Scan for the cell matching the given text and deliver its (X, Y) coordinate at center. 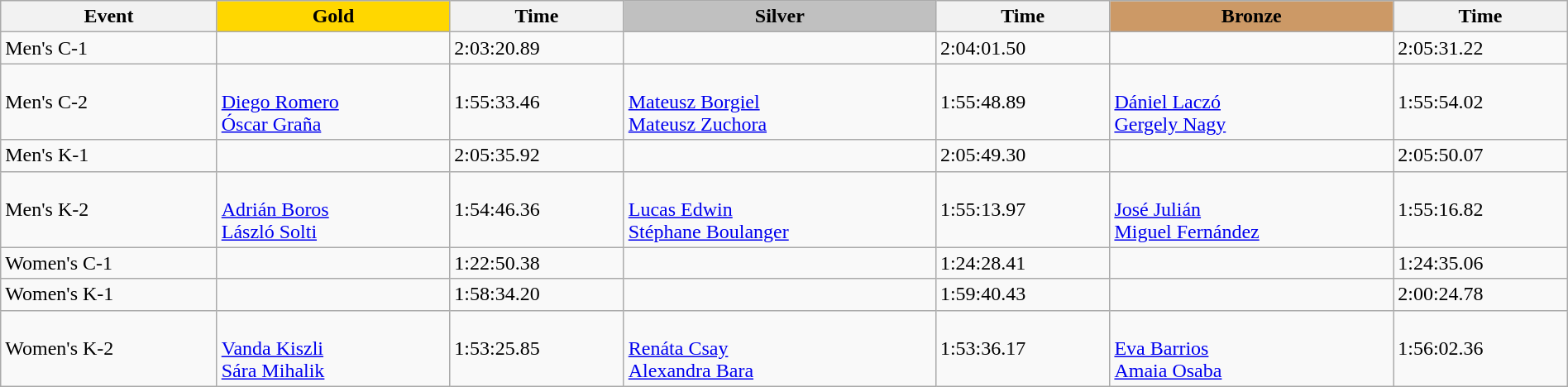
Adrián BorosLászló Solti (333, 209)
Lucas EdwinStéphane Boulanger (779, 209)
1:55:33.46 (537, 102)
Women's C-1 (109, 263)
Men's C-1 (109, 48)
1:53:25.85 (537, 348)
2:05:31.22 (1480, 48)
2:00:24.78 (1480, 294)
Eva BarriosAmaia Osaba (1252, 348)
Mateusz BorgielMateusz Zuchora (779, 102)
1:55:13.97 (1022, 209)
1:54:46.36 (537, 209)
2:05:50.07 (1480, 155)
2:05:49.30 (1022, 155)
1:55:16.82 (1480, 209)
1:58:34.20 (537, 294)
Women's K-1 (109, 294)
Diego RomeroÓscar Graña (333, 102)
Men's C-2 (109, 102)
1:24:28.41 (1022, 263)
Gold (333, 17)
1:53:36.17 (1022, 348)
Women's K-2 (109, 348)
2:03:20.89 (537, 48)
1:59:40.43 (1022, 294)
Men's K-2 (109, 209)
1:55:54.02 (1480, 102)
Dániel LaczóGergely Nagy (1252, 102)
Silver (779, 17)
2:04:01.50 (1022, 48)
Bronze (1252, 17)
Vanda KiszliSára Mihalik (333, 348)
1:22:50.38 (537, 263)
José JuliánMiguel Fernández (1252, 209)
1:56:02.36 (1480, 348)
Renáta CsayAlexandra Bara (779, 348)
Men's K-1 (109, 155)
2:05:35.92 (537, 155)
1:55:48.89 (1022, 102)
1:24:35.06 (1480, 263)
Event (109, 17)
